For the text-containing cell, return its midpoint in (x, y) coordinate format. 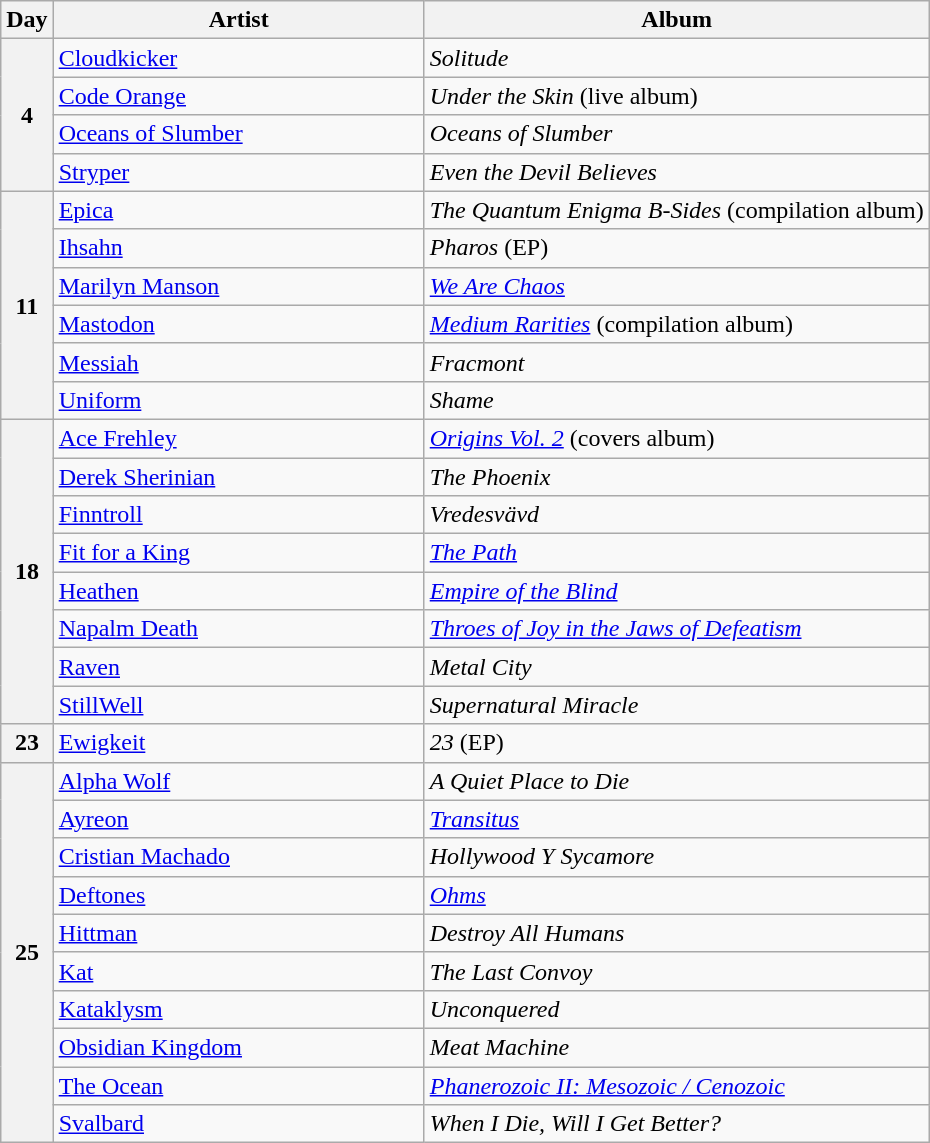
Destroy All Humans (676, 933)
Album (676, 20)
Meat Machine (676, 1047)
Cloudkicker (238, 58)
Kat (238, 971)
Ayreon (238, 819)
11 (27, 305)
Marilyn Manson (238, 286)
4 (27, 115)
Ohms (676, 895)
Day (27, 20)
Vredesvävd (676, 515)
Phanerozoic II: Mesozoic / Cenozoic (676, 1085)
Unconquered (676, 1009)
25 (27, 952)
Empire of the Blind (676, 591)
Transitus (676, 819)
Obsidian Kingdom (238, 1047)
Fit for a King (238, 553)
Ewigkeit (238, 743)
23 (EP) (676, 743)
Heathen (238, 591)
Supernatural Miracle (676, 705)
We Are Chaos (676, 286)
23 (27, 743)
StillWell (238, 705)
The Phoenix (676, 477)
Ace Frehley (238, 438)
Medium Rarities (compilation album) (676, 324)
Kataklysm (238, 1009)
Alpha Wolf (238, 781)
Messiah (238, 362)
The Path (676, 553)
A Quiet Place to Die (676, 781)
Artist (238, 20)
Epica (238, 210)
Raven (238, 667)
Napalm Death (238, 629)
Svalbard (238, 1124)
The Ocean (238, 1085)
Code Orange (238, 96)
Deftones (238, 895)
Fracmont (676, 362)
The Last Convoy (676, 971)
Under the Skin (live album) (676, 96)
Pharos (EP) (676, 248)
Origins Vol. 2 (covers album) (676, 438)
The Quantum Enigma B-Sides (compilation album) (676, 210)
Metal City (676, 667)
Cristian Machado (238, 857)
18 (27, 571)
Derek Sherinian (238, 477)
Solitude (676, 58)
Hittman (238, 933)
Mastodon (238, 324)
Even the Devil Believes (676, 172)
Finntroll (238, 515)
Throes of Joy in the Jaws of Defeatism (676, 629)
Shame (676, 400)
Hollywood Y Sycamore (676, 857)
Ihsahn (238, 248)
Uniform (238, 400)
When I Die, Will I Get Better? (676, 1124)
Stryper (238, 172)
